Search for the cell housing the specified text and yield its [X, Y] center coordinate. 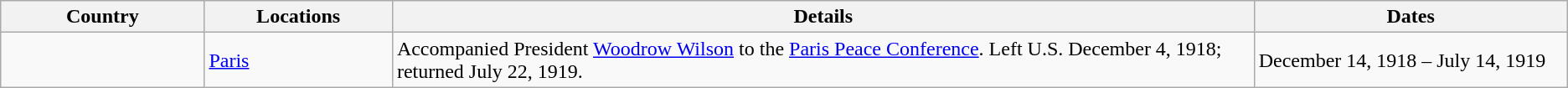
Accompanied President Woodrow Wilson to the Paris Peace Conference. Left U.S. December 4, 1918; returned July 22, 1919. [823, 60]
Country [102, 17]
Details [823, 17]
Dates [1411, 17]
Paris [298, 60]
Locations [298, 17]
December 14, 1918 – July 14, 1919 [1411, 60]
